Detect which cell encompasses the target text, then output its [x, y] center coordinate. 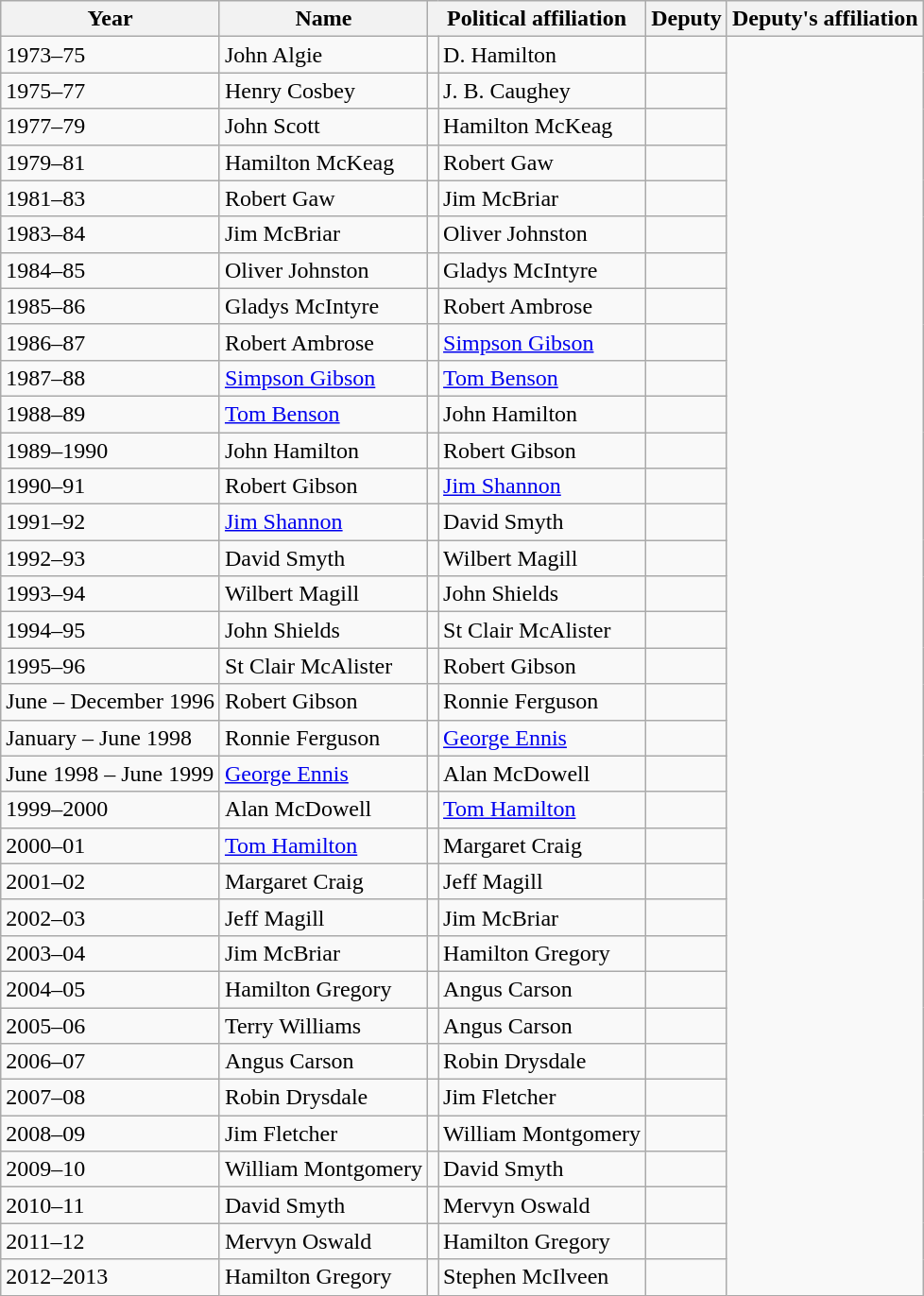
2004–05 [111, 989]
2005–06 [111, 1025]
2000–01 [111, 845]
2006–07 [111, 1062]
D. Hamilton [542, 55]
2008–09 [111, 1134]
1991–92 [111, 522]
Terry Williams [323, 1025]
Henry Cosbey [323, 91]
2002–03 [111, 917]
2011–12 [111, 1241]
John Scott [323, 127]
Year [111, 19]
1994–95 [111, 630]
January – June 1998 [111, 738]
1999–2000 [111, 810]
1993–94 [111, 594]
1973–75 [111, 55]
1977–79 [111, 127]
1989–1990 [111, 451]
1987–88 [111, 378]
1979–81 [111, 162]
1992–93 [111, 558]
Political affiliation [537, 19]
1975–77 [111, 91]
2009–10 [111, 1169]
1995–96 [111, 666]
2012–2013 [111, 1277]
2010–11 [111, 1205]
2003–04 [111, 953]
1985–86 [111, 306]
June 1998 – June 1999 [111, 774]
1984–85 [111, 270]
John Algie [323, 55]
1983–84 [111, 234]
Name [323, 19]
June – December 1996 [111, 702]
1981–83 [111, 198]
1988–89 [111, 414]
2007–08 [111, 1098]
Stephen McIlveen [542, 1277]
J. B. Caughey [542, 91]
1990–91 [111, 486]
1986–87 [111, 342]
Deputy [687, 19]
Deputy's affiliation [825, 19]
2001–02 [111, 881]
